Extract the [x, y] coordinate from the center of the cell holding the provided text.  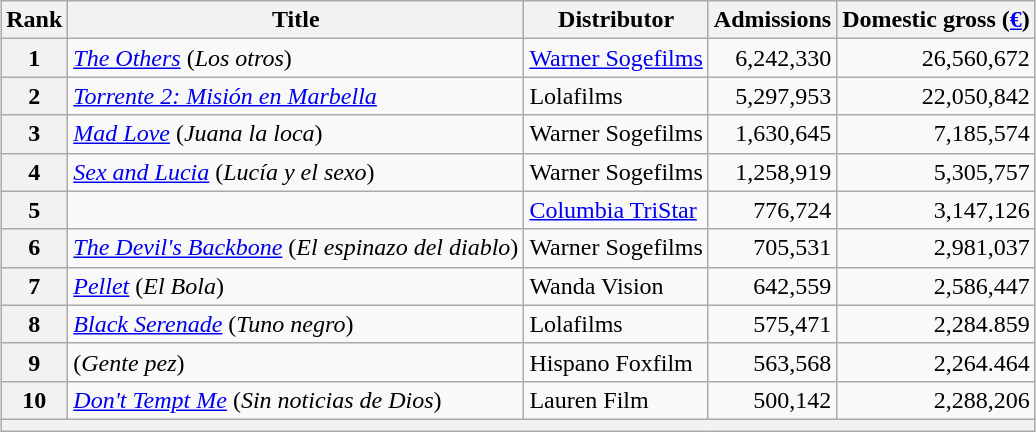
3 [34, 134]
1 [34, 58]
2,284.859 [936, 324]
2,288,206 [936, 400]
Admissions [772, 20]
2,264.464 [936, 362]
10 [34, 400]
Wanda Vision [616, 286]
Hispano Foxfilm [616, 362]
Lauren Film [616, 400]
Columbia TriStar [616, 210]
4 [34, 172]
Black Serenade (Tuno negro) [296, 324]
8 [34, 324]
Sex and Lucia (Lucía y el sexo) [296, 172]
The Others (Los otros) [296, 58]
5,297,953 [772, 96]
575,471 [772, 324]
500,142 [772, 400]
705,531 [772, 248]
26,560,672 [936, 58]
776,724 [772, 210]
6 [34, 248]
22,050,842 [936, 96]
Mad Love (Juana la loca) [296, 134]
Pellet (El Bola) [296, 286]
7,185,574 [936, 134]
9 [34, 362]
Rank [34, 20]
Title [296, 20]
Distributor [616, 20]
563,568 [772, 362]
5 [34, 210]
5,305,757 [936, 172]
(Gente pez) [296, 362]
Domestic gross (€) [936, 20]
2 [34, 96]
The Devil's Backbone (El espinazo del diablo) [296, 248]
1,630,645 [772, 134]
3,147,126 [936, 210]
Torrente 2: Misión en Marbella [296, 96]
2,981,037 [936, 248]
7 [34, 286]
642,559 [772, 286]
6,242,330 [772, 58]
1,258,919 [772, 172]
2,586,447 [936, 286]
Don't Tempt Me (Sin noticias de Dios) [296, 400]
